Output the (x, y) coordinate of the center of the cell containing the given text.  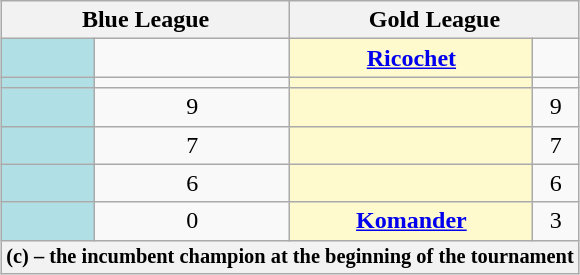
0 (192, 221)
Ricochet (412, 58)
3 (556, 221)
Blue League (146, 20)
(c) – the incumbent champion at the beginning of the tournament (290, 257)
Komander (412, 221)
Gold League (434, 20)
